Locate the cell with the specified text and output its (X, Y) center coordinate. 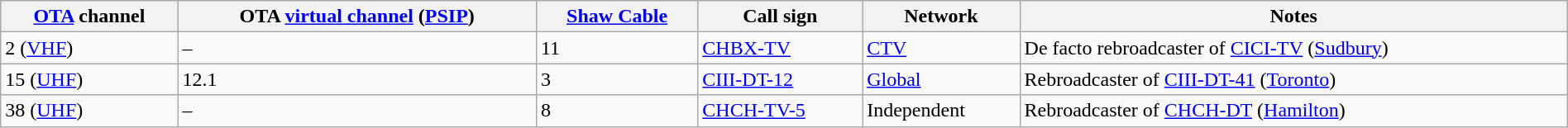
CTV (941, 48)
11 (617, 48)
3 (617, 79)
Rebroadcaster of CIII-DT-41 (Toronto) (1293, 79)
8 (617, 111)
CHBX-TV (781, 48)
De facto rebroadcaster of CICI-TV (Sudbury) (1293, 48)
Call sign (781, 17)
Shaw Cable (617, 17)
Global (941, 79)
Rebroadcaster of CHCH-DT (Hamilton) (1293, 111)
2 (VHF) (89, 48)
OTA channel (89, 17)
38 (UHF) (89, 111)
Notes (1293, 17)
CIII-DT-12 (781, 79)
12.1 (357, 79)
CHCH-TV-5 (781, 111)
OTA virtual channel (PSIP) (357, 17)
Network (941, 17)
Independent (941, 111)
15 (UHF) (89, 79)
